Find where the given text appears and provide that cell's center as (x, y) coordinate. 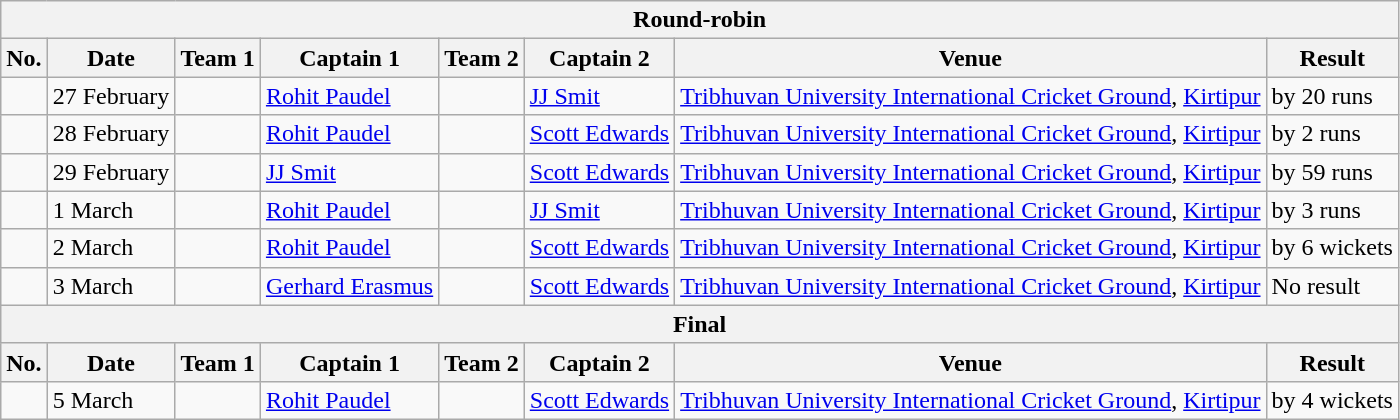
Final (700, 324)
No result (1332, 286)
by 4 wickets (1332, 400)
Gerhard Erasmus (349, 286)
by 59 runs (1332, 172)
28 February (111, 134)
5 March (111, 400)
by 20 runs (1332, 96)
3 March (111, 286)
27 February (111, 96)
1 March (111, 210)
by 6 wickets (1332, 248)
by 3 runs (1332, 210)
Round-robin (700, 20)
2 March (111, 248)
29 February (111, 172)
by 2 runs (1332, 134)
